Find where the given text appears and provide that cell's center as (X, Y) coordinate. 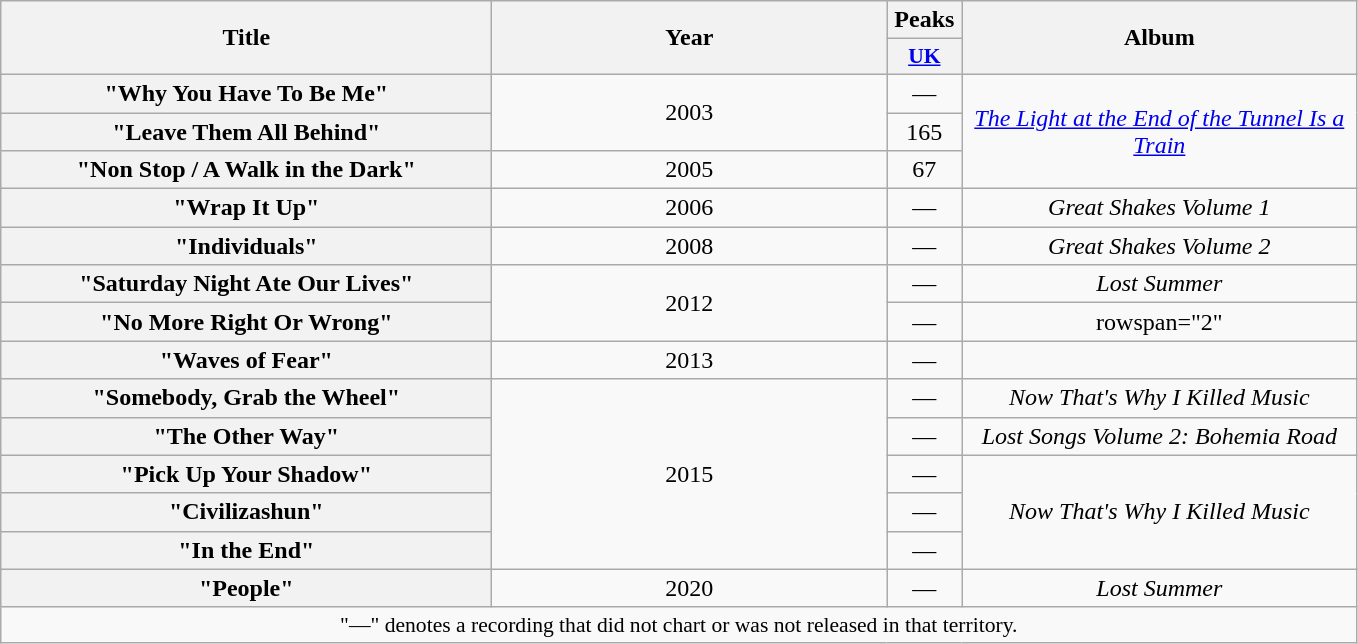
"In the End" (246, 550)
Album (1160, 38)
"Civilizashun" (246, 512)
67 (924, 170)
"No More Right Or Wrong" (246, 322)
2005 (690, 170)
"The Other Way" (246, 436)
"Leave Them All Behind" (246, 131)
Lost Songs Volume 2: Bohemia Road (1160, 436)
2020 (690, 588)
Great Shakes Volume 2 (1160, 246)
Year (690, 38)
2008 (690, 246)
"People" (246, 588)
rowspan="2" (1160, 322)
165 (924, 131)
"Non Stop / A Walk in the Dark" (246, 170)
"Waves of Fear" (246, 360)
"Individuals" (246, 246)
Peaks (924, 20)
2015 (690, 474)
Title (246, 38)
Great Shakes Volume 1 (1160, 208)
"Pick Up Your Shadow" (246, 474)
"—" denotes a recording that did not chart or was not released in that territory. (679, 625)
"Wrap It Up" (246, 208)
2006 (690, 208)
"Somebody, Grab the Wheel" (246, 398)
2012 (690, 303)
The Light at the End of the Tunnel Is a Train (1160, 131)
2013 (690, 360)
"Saturday Night Ate Our Lives" (246, 284)
UK (924, 57)
"Why You Have To Be Me" (246, 93)
2003 (690, 112)
